Determine the (X, Y) coordinate at the center of the cell enclosing the given text.  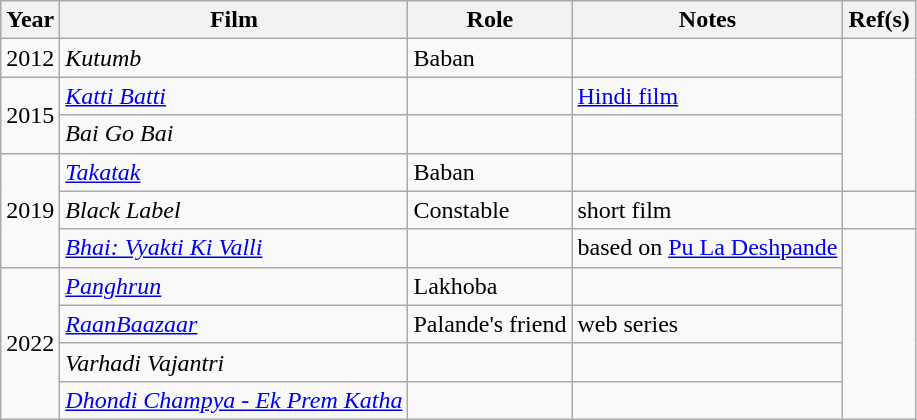
Ref(s) (879, 20)
Year (30, 20)
short film (708, 210)
Constable (490, 210)
Film (234, 20)
web series (708, 324)
Hindi film (708, 96)
Dhondi Champya - Ek Prem Katha (234, 400)
Kutumb (234, 58)
Panghrun (234, 286)
Takatak (234, 172)
Lakhoba (490, 286)
Bhai: Vyakti Ki Valli (234, 248)
2019 (30, 210)
Black Label (234, 210)
2012 (30, 58)
Varhadi Vajantri (234, 362)
Palande's friend (490, 324)
Bai Go Bai (234, 134)
based on Pu La Deshpande (708, 248)
Katti Batti (234, 96)
RaanBaazaar (234, 324)
Role (490, 20)
2015 (30, 115)
2022 (30, 343)
Notes (708, 20)
